Provide the (x, y) coordinate of the cell's center where the given text is located.  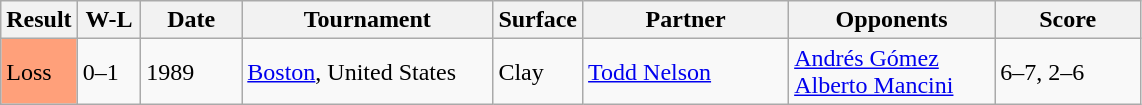
Surface (538, 20)
Result (39, 20)
Loss (39, 72)
0–1 (109, 72)
6–7, 2–6 (1068, 72)
Tournament (368, 20)
Clay (538, 72)
1989 (192, 72)
Todd Nelson (686, 72)
Date (192, 20)
W-L (109, 20)
Boston, United States (368, 72)
Andrés Gómez Alberto Mancini (892, 72)
Opponents (892, 20)
Score (1068, 20)
Partner (686, 20)
